Find where the given text appears and provide that cell's center as (x, y) coordinate. 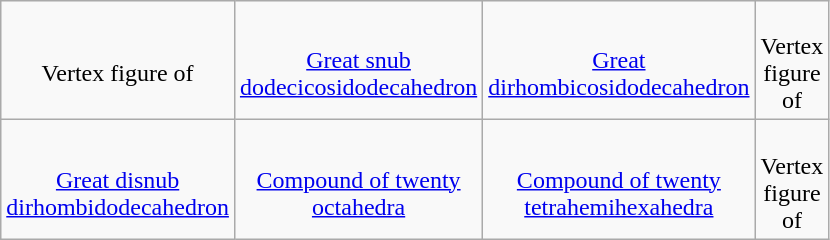
Great snub dodecicosidodecahedron (358, 60)
Compound of twenty octahedra (358, 180)
Great dirhombicosidodecahedron (619, 60)
Great disnub dirhombidodecahedron (118, 180)
Compound of twenty tetrahemihexahedra (619, 180)
